Search for the cell housing the specified text and yield its [x, y] center coordinate. 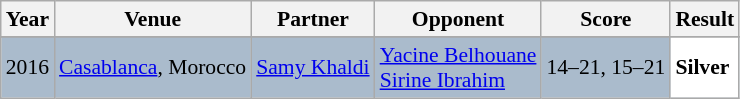
Venue [152, 19]
14–21, 15–21 [606, 68]
Yacine Belhouane Sirine Ibrahim [458, 68]
2016 [28, 68]
Casablanca, Morocco [152, 68]
Year [28, 19]
Samy Khaldi [312, 68]
Partner [312, 19]
Silver [704, 68]
Opponent [458, 19]
Result [704, 19]
Score [606, 19]
